Pinpoint the cell where the given text exists, returning its (x, y) midpoint coordinate. 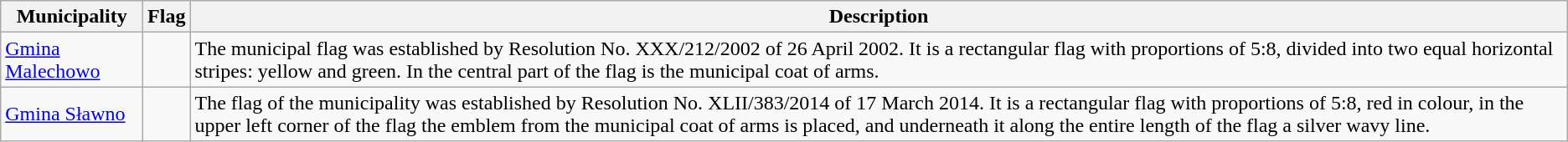
Gmina Malechowo (72, 60)
Municipality (72, 17)
Gmina Sławno (72, 114)
Flag (167, 17)
Description (879, 17)
